Return the (X, Y) coordinate for the center point of the cell that contains the specified text.  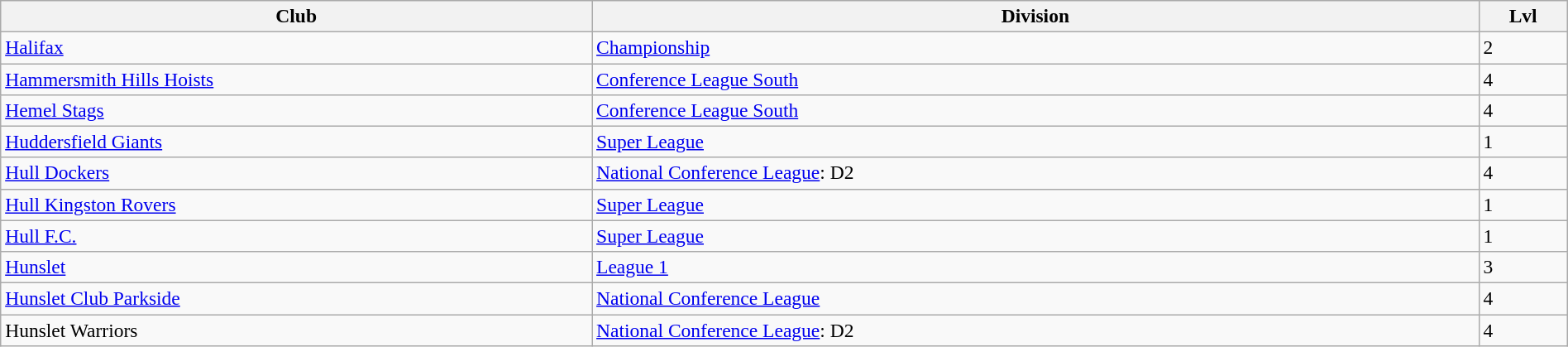
Division (1035, 16)
Club (296, 16)
Lvl (1523, 16)
Halifax (296, 47)
Hammersmith Hills Hoists (296, 79)
Hemel Stags (296, 110)
2 (1523, 47)
3 (1523, 267)
Hunslet Club Parkside (296, 298)
Championship (1035, 47)
Huddersfield Giants (296, 142)
Hull Dockers (296, 173)
Hunslet Warriors (296, 330)
National Conference League (1035, 298)
Hull Kingston Rovers (296, 205)
Hull F.C. (296, 236)
League 1 (1035, 267)
Hunslet (296, 267)
